From the cell containing the given text, extract its center point as [X, Y] coordinate. 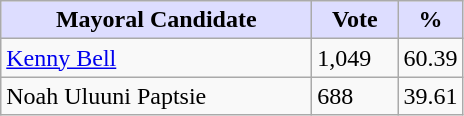
1,049 [355, 58]
688 [355, 96]
Kenny Bell [156, 58]
60.39 [430, 58]
39.61 [430, 96]
% [430, 20]
Mayoral Candidate [156, 20]
Vote [355, 20]
Noah Uluuni Paptsie [156, 96]
